Provide the [X, Y] coordinate of the cell's center where the given text is located.  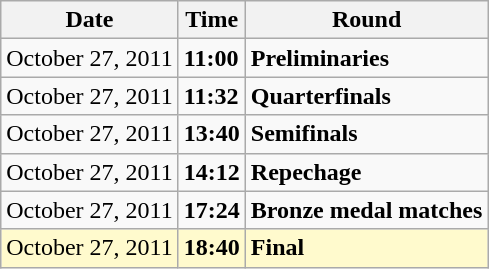
Quarterfinals [366, 96]
Preliminaries [366, 58]
Final [366, 248]
17:24 [212, 210]
Date [90, 20]
Repechage [366, 172]
Time [212, 20]
18:40 [212, 248]
11:32 [212, 96]
Semifinals [366, 134]
Bronze medal matches [366, 210]
Round [366, 20]
13:40 [212, 134]
14:12 [212, 172]
11:00 [212, 58]
